Provide the (x, y) coordinate of the cell's center where the given text is located.  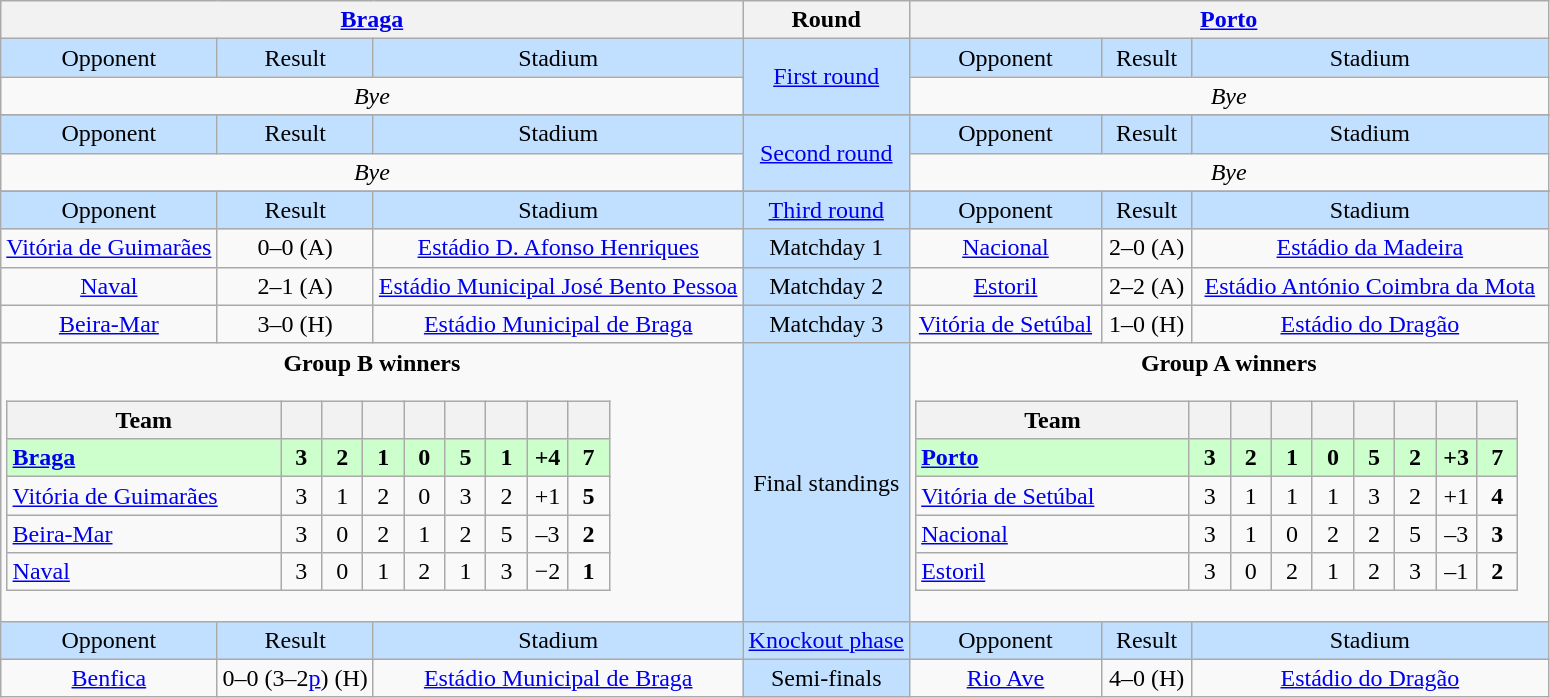
Estádio D. Afonso Henriques (558, 248)
+3 (1456, 458)
0–0 (A) (295, 248)
1–0 (H) (1147, 324)
4–0 (H) (1147, 678)
Group B winners Team Braga 3 2 1 0 5 1 +4 7 Vitória de Guimarães 3 1 2 0 3 2 +1 5 Beira-Mar 3 0 2 1 2 5 –3 2 Naval 3 0 1 2 1 3 −2 1 (372, 482)
Matchday 3 (826, 324)
−2 (548, 572)
Estádio Municipal José Bento Pessoa (558, 286)
Knockout phase (826, 640)
2–0 (A) (1147, 248)
+4 (548, 458)
Matchday 2 (826, 286)
0–0 (3–2p) (H) (295, 678)
Third round (826, 210)
Rio Ave (1005, 678)
Group A winners Team Porto 3 2 1 0 5 2 +3 7 Vitória de Setúbal 3 1 1 1 3 2 +1 4 Nacional 3 1 0 2 2 5 –3 3 Estoril 3 0 2 1 2 3 –1 2 (1228, 482)
Final standings (826, 482)
4 (1498, 496)
Matchday 1 (826, 248)
2–1 (A) (295, 286)
First round (826, 77)
–1 (1456, 572)
Benfica (109, 678)
Round (826, 20)
Estádio da Madeira (1370, 248)
Semi-finals (826, 678)
2–2 (A) (1147, 286)
Estádio António Coimbra da Mota (1370, 286)
Second round (826, 153)
3–0 (H) (295, 324)
